Output the [x, y] coordinate of the center of the cell containing the given text.  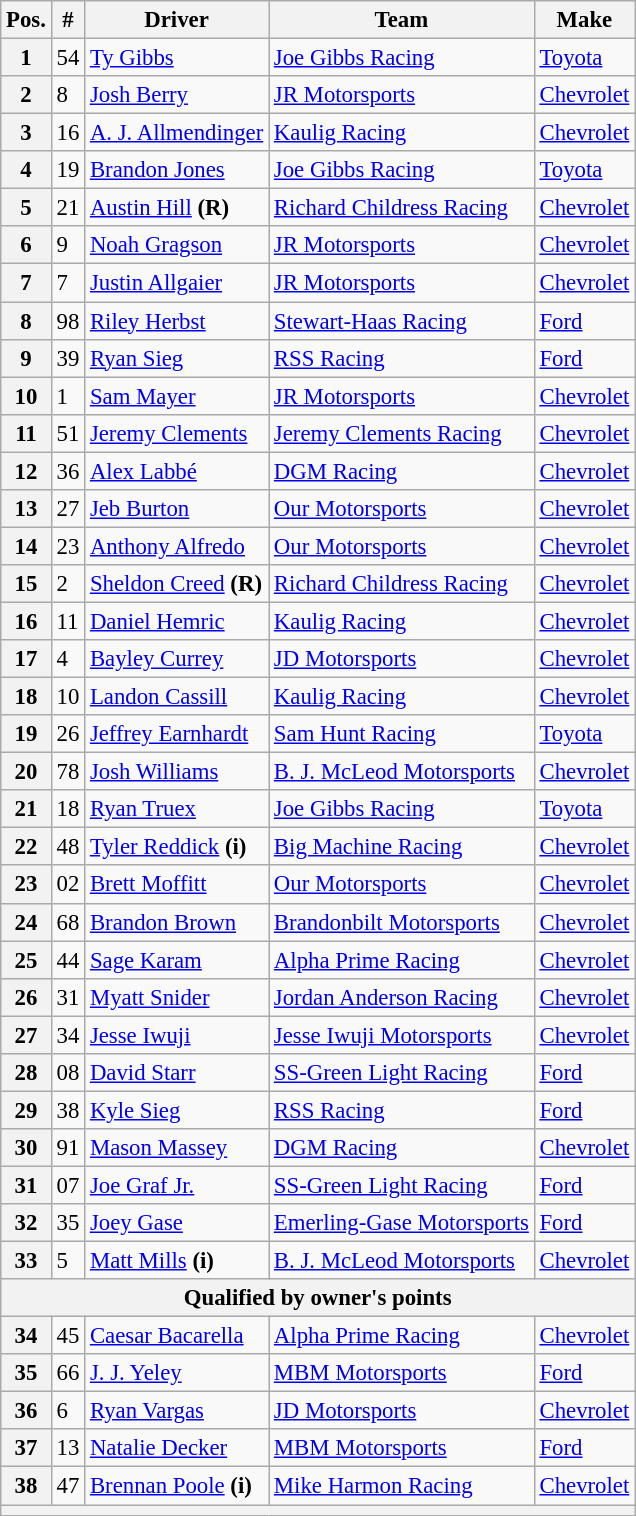
Riley Herbst [177, 321]
47 [68, 1486]
Brandon Jones [177, 170]
Mike Harmon Racing [402, 1486]
Josh Williams [177, 772]
20 [26, 772]
12 [26, 471]
98 [68, 321]
Make [584, 20]
3 [26, 133]
30 [26, 1148]
Jeremy Clements [177, 433]
02 [68, 885]
37 [26, 1449]
Jesse Iwuji Motorsports [402, 1035]
Joe Graf Jr. [177, 1185]
Mason Massey [177, 1148]
Tyler Reddick (i) [177, 847]
48 [68, 847]
Brandonbilt Motorsports [402, 922]
Sheldon Creed (R) [177, 584]
51 [68, 433]
25 [26, 960]
54 [68, 58]
24 [26, 922]
29 [26, 1110]
Driver [177, 20]
Team [402, 20]
Brett Moffitt [177, 885]
45 [68, 1336]
68 [68, 922]
Anthony Alfredo [177, 546]
78 [68, 772]
Sage Karam [177, 960]
Justin Allgaier [177, 283]
Jeremy Clements Racing [402, 433]
Daniel Hemric [177, 621]
Jeb Burton [177, 509]
Austin Hill (R) [177, 208]
Jesse Iwuji [177, 1035]
Sam Hunt Racing [402, 734]
# [68, 20]
Ty Gibbs [177, 58]
Ryan Truex [177, 809]
Ryan Sieg [177, 358]
66 [68, 1373]
Noah Gragson [177, 245]
17 [26, 659]
Stewart-Haas Racing [402, 321]
44 [68, 960]
Bayley Currey [177, 659]
Ryan Vargas [177, 1411]
08 [68, 1073]
32 [26, 1223]
33 [26, 1261]
22 [26, 847]
39 [68, 358]
Myatt Snider [177, 997]
Natalie Decker [177, 1449]
14 [26, 546]
Pos. [26, 20]
91 [68, 1148]
Brennan Poole (i) [177, 1486]
Alex Labbé [177, 471]
Qualified by owner's points [318, 1298]
Jeffrey Earnhardt [177, 734]
Joey Gase [177, 1223]
Caesar Bacarella [177, 1336]
Jordan Anderson Racing [402, 997]
Kyle Sieg [177, 1110]
Sam Mayer [177, 396]
A. J. Allmendinger [177, 133]
Josh Berry [177, 95]
Emerling-Gase Motorsports [402, 1223]
Matt Mills (i) [177, 1261]
15 [26, 584]
J. J. Yeley [177, 1373]
28 [26, 1073]
Brandon Brown [177, 922]
David Starr [177, 1073]
Landon Cassill [177, 697]
07 [68, 1185]
Big Machine Racing [402, 847]
